Return [X, Y] of the center of cell containing provided text 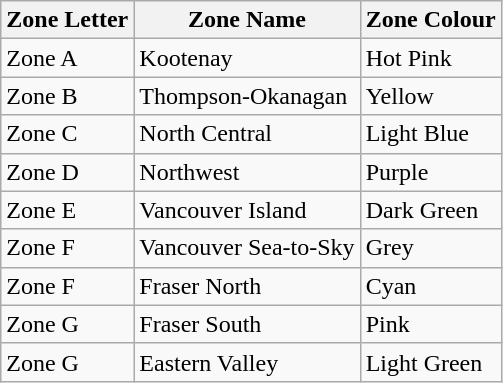
Thompson-Okanagan [247, 96]
Grey [430, 248]
Light Blue [430, 134]
Dark Green [430, 210]
Kootenay [247, 58]
Zone D [68, 172]
Zone C [68, 134]
Purple [430, 172]
Fraser South [247, 324]
Zone Colour [430, 20]
Fraser North [247, 286]
Zone B [68, 96]
Light Green [430, 362]
Pink [430, 324]
Vancouver Island [247, 210]
Yellow [430, 96]
Zone Name [247, 20]
Zone E [68, 210]
Vancouver Sea-to-Sky [247, 248]
Eastern Valley [247, 362]
Zone A [68, 58]
Cyan [430, 286]
North Central [247, 134]
Zone Letter [68, 20]
Hot Pink [430, 58]
Northwest [247, 172]
